From the cell containing the given text, extract its center point as (x, y) coordinate. 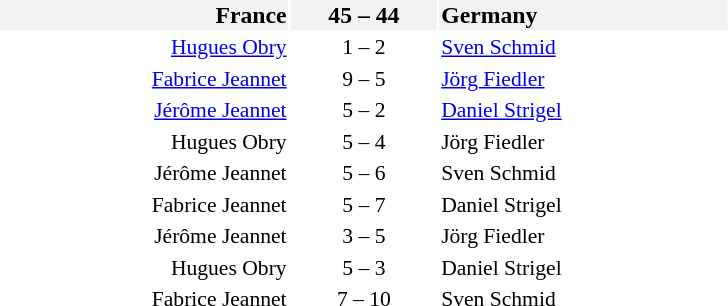
France (144, 15)
5 – 6 (364, 173)
45 – 44 (364, 15)
5 – 4 (364, 142)
9 – 5 (364, 78)
5 – 2 (364, 110)
5 – 3 (364, 268)
5 – 7 (364, 204)
Germany (584, 15)
1 – 2 (364, 47)
3 – 5 (364, 236)
